Return (x, y) of the center of cell containing provided text 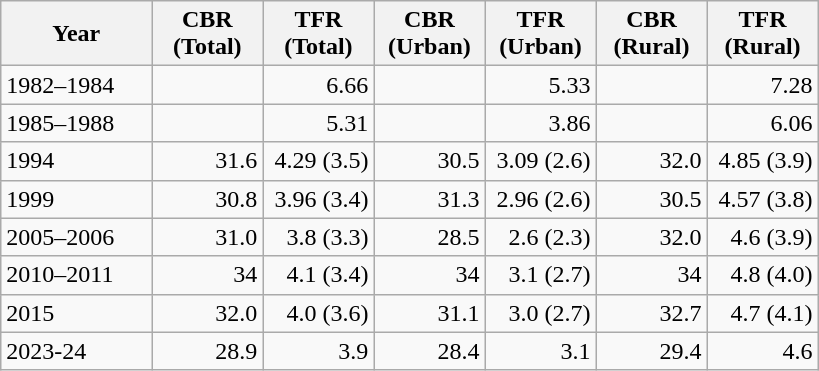
1985–1988 (76, 123)
2015 (76, 313)
6.66 (318, 85)
3.09 (2.6) (540, 161)
5.33 (540, 85)
3.1 (2.7) (540, 275)
5.31 (318, 123)
2.96 (2.6) (540, 199)
31.6 (208, 161)
30.8 (208, 199)
32.7 (652, 313)
TFR (Total) (318, 34)
31.1 (430, 313)
28.9 (208, 351)
28.4 (430, 351)
4.29 (3.5) (318, 161)
CBR (Total) (208, 34)
3.9 (318, 351)
2023-24 (76, 351)
3.86 (540, 123)
6.06 (762, 123)
4.6 (762, 351)
1994 (76, 161)
29.4 (652, 351)
3.8 (3.3) (318, 237)
2010–2011 (76, 275)
CBR (Rural) (652, 34)
31.3 (430, 199)
4.0 (3.6) (318, 313)
4.7 (4.1) (762, 313)
TFR (Rural) (762, 34)
3.1 (540, 351)
4.6 (3.9) (762, 237)
1982–1984 (76, 85)
7.28 (762, 85)
4.57 (3.8) (762, 199)
CBR (Urban) (430, 34)
4.85 (3.9) (762, 161)
28.5 (430, 237)
31.0 (208, 237)
2.6 (2.3) (540, 237)
2005–2006 (76, 237)
1999 (76, 199)
3.96 (3.4) (318, 199)
TFR (Urban) (540, 34)
3.0 (2.7) (540, 313)
4.8 (4.0) (762, 275)
4.1 (3.4) (318, 275)
Year (76, 34)
